Determine the [x, y] coordinate at the center of the cell enclosing the given text.  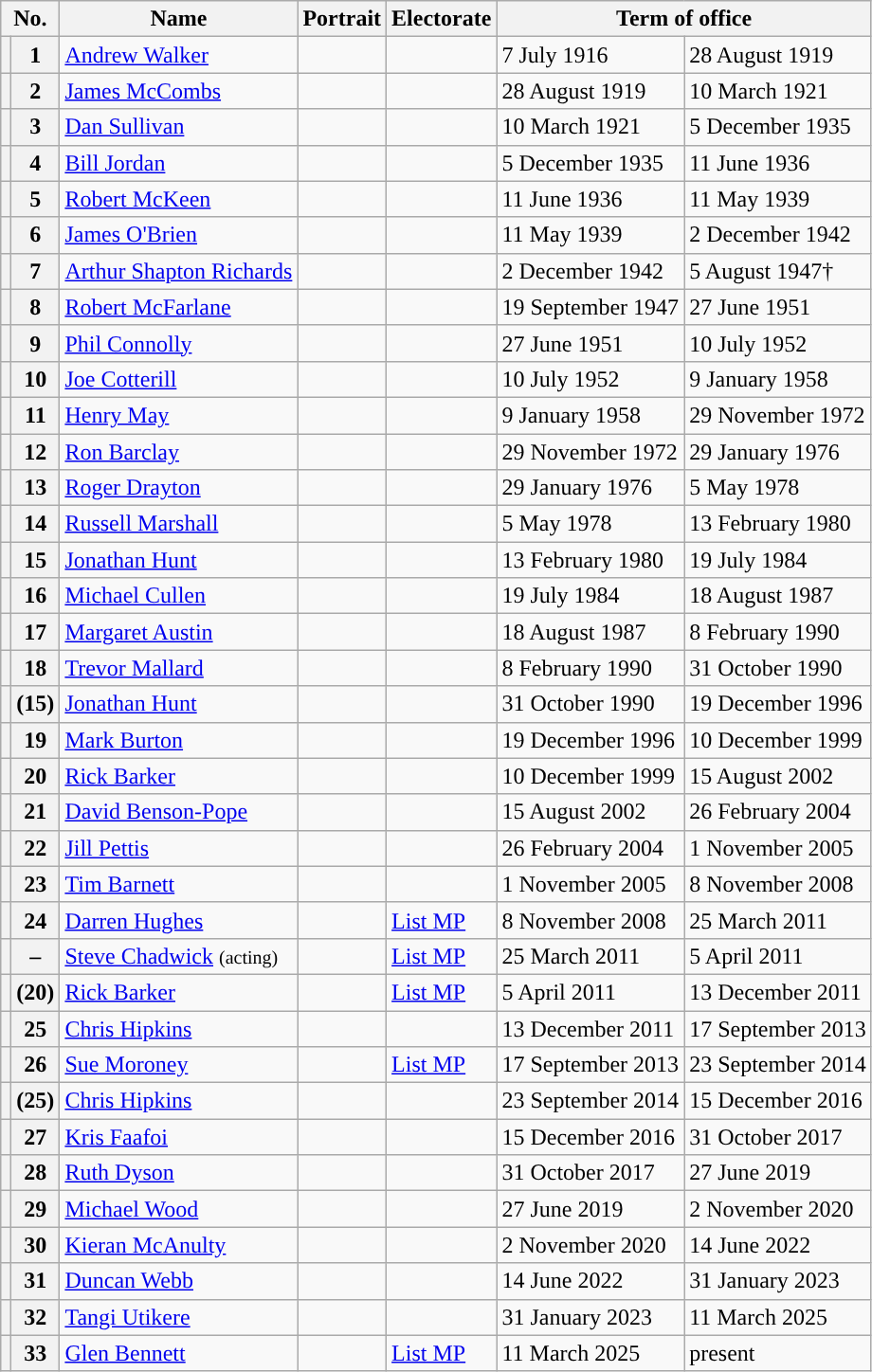
Mark Burton [178, 740]
33 [36, 1353]
11 [36, 415]
Russell Marshall [178, 524]
Robert McFarlane [178, 307]
13 [36, 488]
Phil Connolly [178, 343]
Tim Barnett [178, 884]
James O'Brien [178, 235]
Dan Sullivan [178, 127]
Sue Moroney [178, 1065]
28 [36, 1173]
Duncan Webb [178, 1281]
Tangi Utikere [178, 1317]
Darren Hughes [178, 920]
8 [36, 307]
3 [36, 127]
Jill Pettis [178, 848]
30 [36, 1245]
(25) [36, 1101]
19 [36, 740]
Roger Drayton [178, 488]
Electorate [442, 19]
Robert McKeen [178, 199]
7 [36, 271]
5 August 1947† [778, 271]
Kieran McAnulty [178, 1245]
Portrait [342, 19]
20 [36, 776]
Margaret Austin [178, 632]
Michael Wood [178, 1209]
24 [36, 920]
1 [36, 55]
Henry May [178, 415]
Term of office [684, 19]
5 [36, 199]
Trevor Mallard [178, 668]
present [778, 1353]
– [36, 956]
Kris Faafoi [178, 1137]
29 [36, 1209]
25 [36, 1028]
21 [36, 812]
22 [36, 848]
7 July 1916 [590, 55]
18 [36, 668]
2 [36, 91]
31 [36, 1281]
14 [36, 524]
Bill Jordan [178, 163]
Steve Chadwick (acting) [178, 956]
No. [30, 19]
12 [36, 452]
Glen Bennett [178, 1353]
17 [36, 632]
James McCombs [178, 91]
Michael Cullen [178, 596]
Joe Cotterill [178, 379]
4 [36, 163]
Ruth Dyson [178, 1173]
(20) [36, 992]
23 [36, 884]
16 [36, 596]
10 [36, 379]
9 [36, 343]
32 [36, 1317]
19 September 1947 [590, 307]
Andrew Walker [178, 55]
6 [36, 235]
David Benson-Pope [178, 812]
27 [36, 1137]
Ron Barclay [178, 452]
15 [36, 560]
26 [36, 1065]
Name [178, 19]
(15) [36, 704]
Arthur Shapton Richards [178, 271]
